Search for the cell housing the specified text and yield its [x, y] center coordinate. 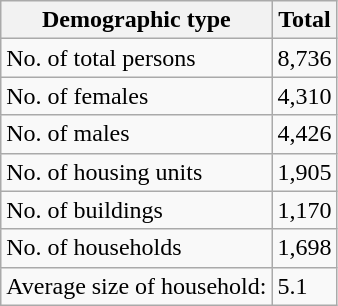
No. of housing units [136, 172]
4,426 [304, 134]
1,905 [304, 172]
No. of males [136, 134]
No. of households [136, 248]
4,310 [304, 96]
Total [304, 20]
5.1 [304, 286]
No. of buildings [136, 210]
Average size of household: [136, 286]
1,698 [304, 248]
No. of females [136, 96]
Demographic type [136, 20]
1,170 [304, 210]
No. of total persons [136, 58]
8,736 [304, 58]
